Pinpoint the cell where the given text exists, returning its [x, y] midpoint coordinate. 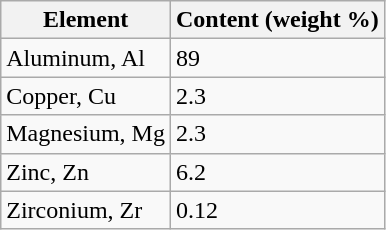
Zirconium, Zr [86, 210]
Copper, Cu [86, 96]
89 [277, 58]
Element [86, 20]
Magnesium, Mg [86, 134]
Aluminum, Al [86, 58]
6.2 [277, 172]
Content (weight %) [277, 20]
Zinc, Zn [86, 172]
0.12 [277, 210]
